Capture the cell that displays the provided text and extract its [x, y] central coordinate. 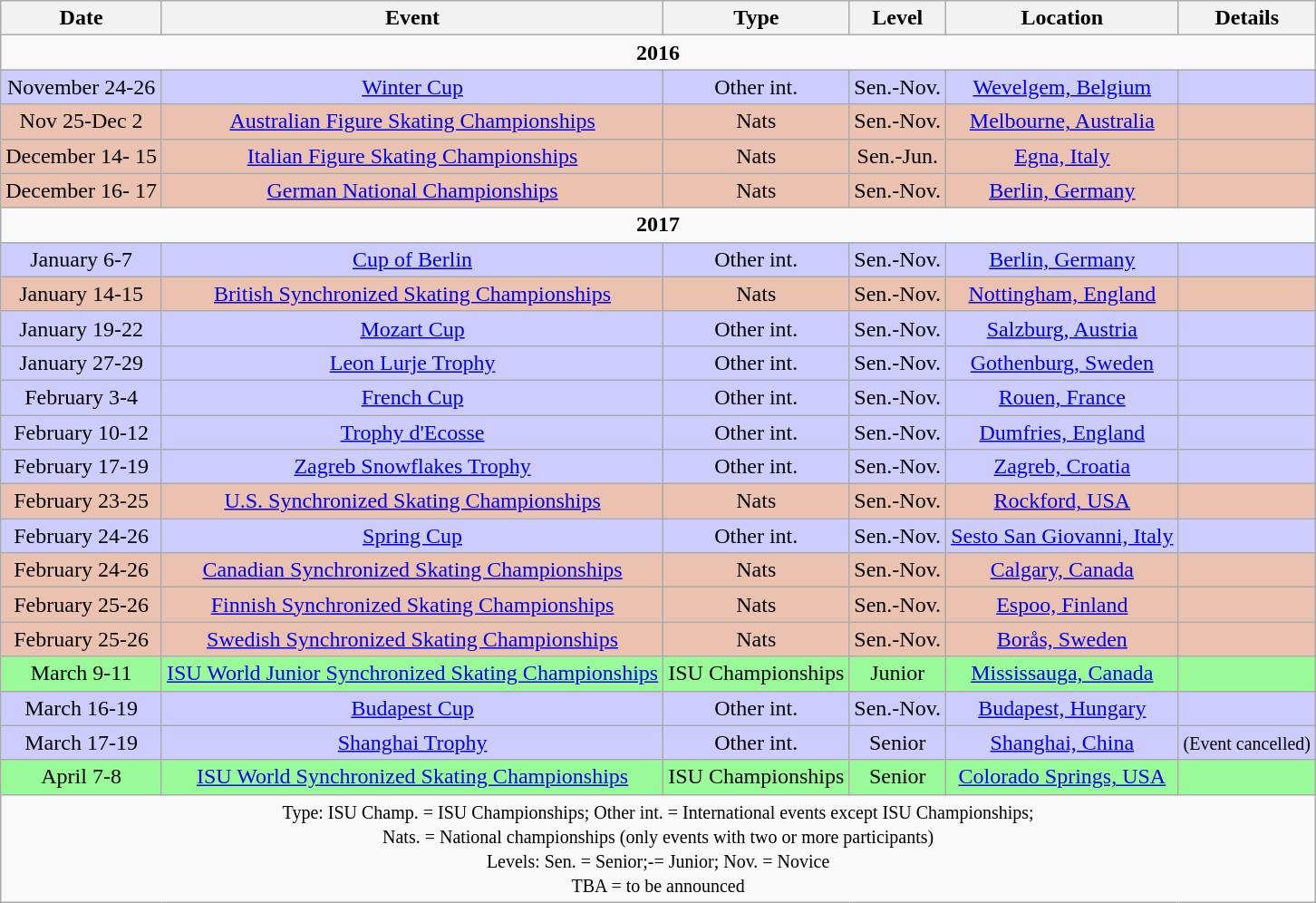
February 17-19 [82, 467]
Details [1247, 18]
January 19-22 [82, 328]
Junior [897, 674]
Borås, Sweden [1062, 639]
March 9-11 [82, 674]
Melbourne, Australia [1062, 121]
Mozart Cup [411, 328]
February 10-12 [82, 432]
January 6-7 [82, 259]
Gothenburg, Sweden [1062, 363]
December 14- 15 [82, 156]
Australian Figure Skating Championships [411, 121]
February 3-4 [82, 397]
Italian Figure Skating Championships [411, 156]
Type [756, 18]
ISU World Synchronized Skating Championships [411, 777]
Rockford, USA [1062, 501]
Sen.-Jun. [897, 156]
2016 [658, 53]
Calgary, Canada [1062, 570]
British Synchronized Skating Championships [411, 294]
Shanghai, China [1062, 743]
Budapest, Hungary [1062, 708]
December 16- 17 [82, 190]
Wevelgem, Belgium [1062, 87]
Colorado Springs, USA [1062, 777]
Cup of Berlin [411, 259]
U.S. Synchronized Skating Championships [411, 501]
January 14-15 [82, 294]
Espoo, Finland [1062, 605]
Canadian Synchronized Skating Championships [411, 570]
March 16-19 [82, 708]
Rouen, France [1062, 397]
ISU World Junior Synchronized Skating Championships [411, 674]
Shanghai Trophy [411, 743]
November 24-26 [82, 87]
Zagreb Snowflakes Trophy [411, 467]
Dumfries, England [1062, 432]
Leon Lurje Trophy [411, 363]
Zagreb, Croatia [1062, 467]
Winter Cup [411, 87]
Spring Cup [411, 536]
(Event cancelled) [1247, 743]
Trophy d'Ecosse [411, 432]
Budapest Cup [411, 708]
January 27-29 [82, 363]
2017 [658, 225]
Nottingham, England [1062, 294]
Mississauga, Canada [1062, 674]
Location [1062, 18]
February 23-25 [82, 501]
German National Championships [411, 190]
Nov 25-Dec 2 [82, 121]
Egna, Italy [1062, 156]
Swedish Synchronized Skating Championships [411, 639]
Salzburg, Austria [1062, 328]
March 17-19 [82, 743]
April 7-8 [82, 777]
Finnish Synchronized Skating Championships [411, 605]
Event [411, 18]
Date [82, 18]
Level [897, 18]
Sesto San Giovanni, Italy [1062, 536]
French Cup [411, 397]
